Find where the given text appears and provide that cell's center as [X, Y] coordinate. 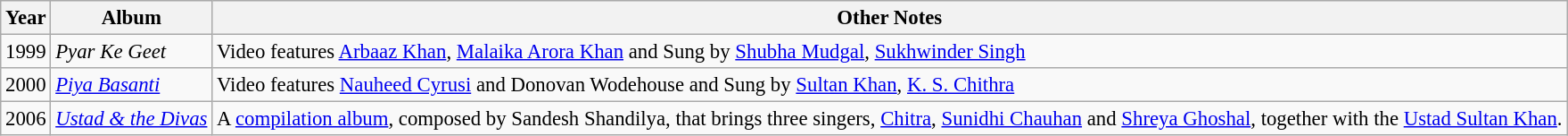
Pyar Ke Geet [132, 52]
Ustad & the Divas [132, 119]
Piya Basanti [132, 85]
Video features Arbaaz Khan, Malaika Arora Khan and Sung by Shubha Mudgal, Sukhwinder Singh [890, 52]
1999 [26, 52]
2006 [26, 119]
Other Notes [890, 18]
Album [132, 18]
2000 [26, 85]
Year [26, 18]
Video features Nauheed Cyrusi and Donovan Wodehouse and Sung by Sultan Khan, K. S. Chithra [890, 85]
